Return the (X, Y) coordinate for the center point of the cell that contains the specified text.  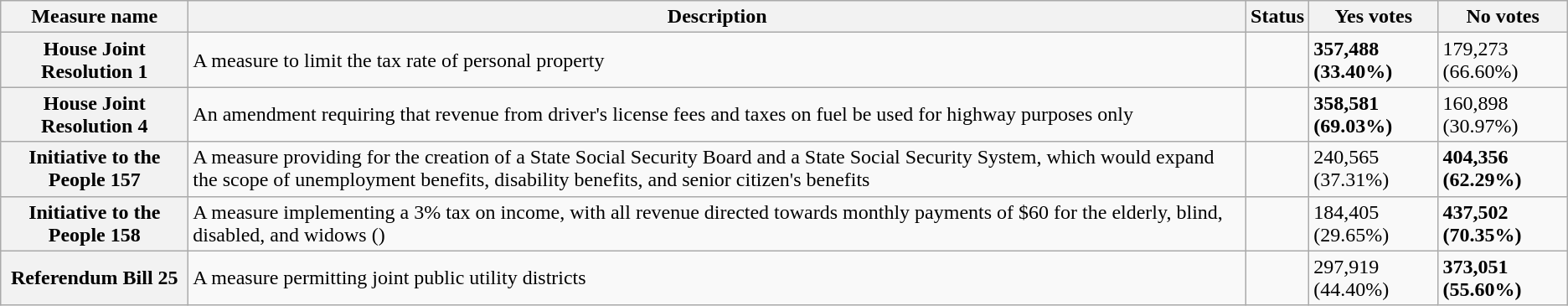
Initiative to the People 157 (95, 169)
Measure name (95, 17)
357,488 (33.40%) (1374, 60)
404,356 (62.29%) (1503, 169)
358,581 (69.03%) (1374, 114)
House Joint Resolution 4 (95, 114)
A measure implementing a 3% tax on income, with all revenue directed towards monthly payments of $60 for the elderly, blind, disabled, and widows () (717, 223)
Initiative to the People 158 (95, 223)
297,919 (44.40%) (1374, 278)
373,051 (55.60%) (1503, 278)
No votes (1503, 17)
437,502 (70.35%) (1503, 223)
Yes votes (1374, 17)
A measure permitting joint public utility districts (717, 278)
Description (717, 17)
Status (1278, 17)
240,565 (37.31%) (1374, 169)
A measure to limit the tax rate of personal property (717, 60)
House Joint Resolution 1 (95, 60)
Referendum Bill 25 (95, 278)
An amendment requiring that revenue from driver's license fees and taxes on fuel be used for highway purposes only (717, 114)
184,405 (29.65%) (1374, 223)
179,273 (66.60%) (1503, 60)
160,898 (30.97%) (1503, 114)
